Scan for the cell matching the given text and deliver its [x, y] coordinate at center. 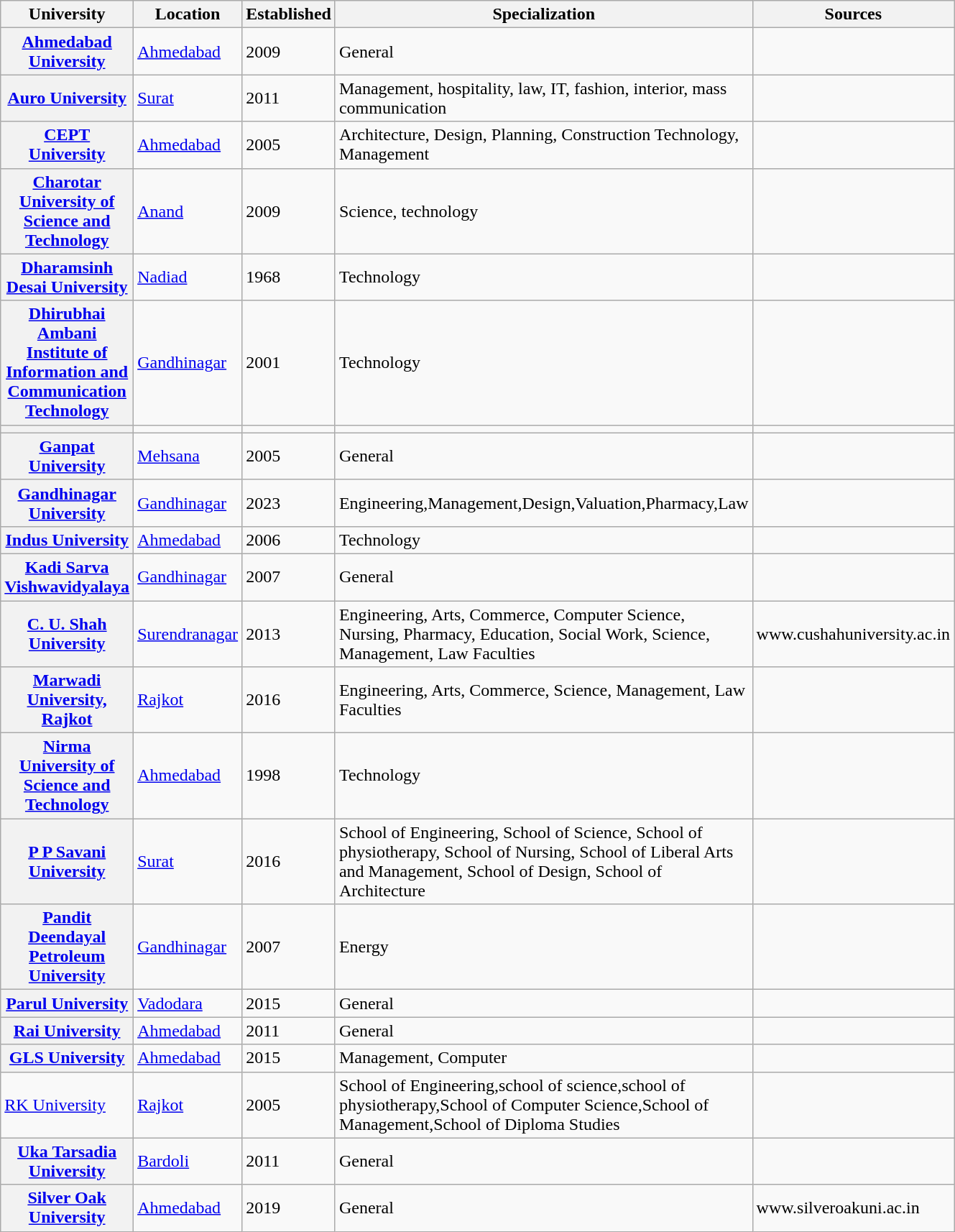
Gandhinagar University [68, 503]
Engineering, Arts, Commerce, Science, Management, Law Faculties [543, 700]
Mehsana [188, 456]
C. U. Shah University [68, 634]
Ganpat University [68, 456]
2019 [289, 1208]
Established [289, 14]
Energy [543, 947]
Parul University [68, 1003]
Engineering, Arts, Commerce, Computer Science, Nursing, Pharmacy, Education, Social Work, Science, Management, Law Faculties [543, 634]
Charotar University of Science and Technology [68, 211]
Kadi Sarva Vishwavidyalaya [68, 576]
2001 [289, 362]
2006 [289, 540]
GLS University [68, 1058]
1968 [289, 277]
Management, Computer [543, 1058]
Specialization [543, 14]
1998 [289, 776]
Surendranagar [188, 634]
Nirma University of Science and Technology [68, 776]
Sources [854, 14]
Auro University [68, 98]
Engineering,Management,Design,Valuation,Pharmacy,Law [543, 503]
Pandit Deendayal Petroleum University [68, 947]
Silver Oak University [68, 1208]
Bardoli [188, 1162]
School of Engineering,school of science,school of physiotherapy,School of Computer Science,School of Management,School of Diploma Studies [543, 1105]
RK University [68, 1105]
Science, technology [543, 211]
www.cushahuniversity.ac.in [854, 634]
Architecture, Design, Planning, Construction Technology, Management [543, 145]
Anand [188, 211]
Ahmedabad University [68, 52]
2023 [289, 503]
P P Savani University [68, 861]
Management, hospitality, law, IT, fashion, interior, mass communication [543, 98]
Uka Tarsadia University [68, 1162]
www.silveroakuni.ac.in [854, 1208]
Dhirubhai Ambani Institute of Information and Communication Technology [68, 362]
Marwadi University, Rajkot [68, 700]
2013 [289, 634]
University [68, 14]
Vadodara [188, 1003]
Rai University [68, 1031]
Indus University [68, 540]
Nadiad [188, 277]
CEPT University [68, 145]
Dharamsinh Desai University [68, 277]
Location [188, 14]
